For the text-containing cell, return its midpoint in (X, Y) coordinate format. 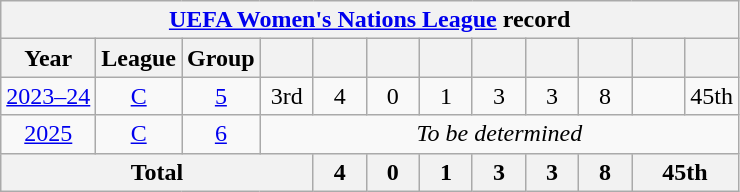
Year (48, 58)
Group (222, 58)
UEFA Women's Nations League record (370, 20)
5 (222, 96)
2023–24 (48, 96)
League (139, 58)
3rd (286, 96)
Total (158, 172)
6 (222, 134)
2025 (48, 134)
To be determined (499, 134)
